Search for the cell housing the specified text and yield its [X, Y] center coordinate. 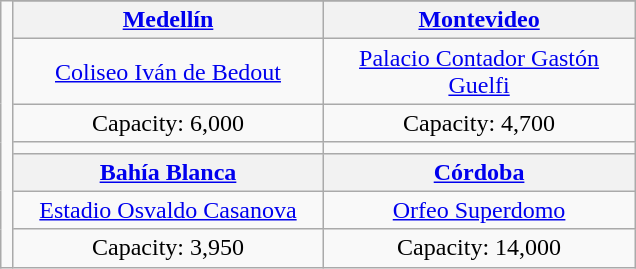
Capacity: 14,000 [480, 248]
Coliseo Iván de Bedout [168, 72]
Bahía Blanca [168, 172]
Palacio Contador Gastón Guelfi [480, 72]
Córdoba [480, 172]
Capacity: 6,000 [168, 123]
Montevideo [480, 20]
Orfeo Superdomo [480, 210]
Capacity: 4,700 [480, 123]
Medellín [168, 20]
Capacity: 3,950 [168, 248]
Estadio Osvaldo Casanova [168, 210]
